Find where the given text appears and provide that cell's center as (X, Y) coordinate. 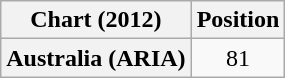
81 (238, 58)
Position (238, 20)
Australia (ARIA) (96, 58)
Chart (2012) (96, 20)
